Identify which cell holds the provided text, then report its (X, Y) central coordinate. 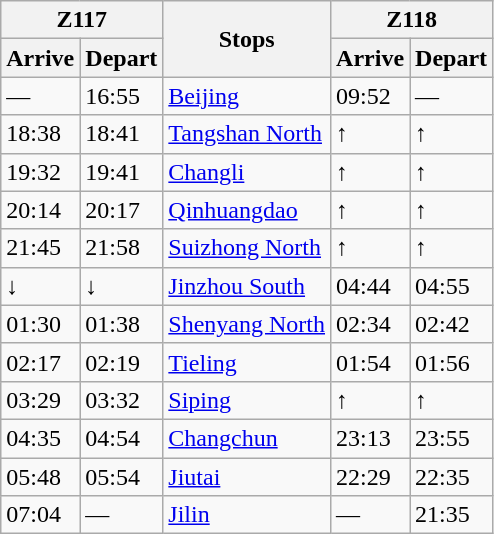
18:38 (40, 134)
21:35 (452, 515)
20:17 (122, 210)
02:42 (452, 324)
01:30 (40, 324)
09:52 (370, 96)
18:41 (122, 134)
21:58 (122, 248)
07:04 (40, 515)
04:35 (40, 438)
Jilin (247, 515)
Qinhuangdao (247, 210)
22:29 (370, 477)
02:34 (370, 324)
22:35 (452, 477)
Beijing (247, 96)
Tangshan North (247, 134)
19:41 (122, 172)
Z117 (82, 20)
Siping (247, 400)
02:19 (122, 362)
Jinzhou South (247, 286)
16:55 (122, 96)
21:45 (40, 248)
04:54 (122, 438)
Suizhong North (247, 248)
19:32 (40, 172)
Z118 (412, 20)
04:44 (370, 286)
03:29 (40, 400)
Tieling (247, 362)
05:48 (40, 477)
01:38 (122, 324)
02:17 (40, 362)
23:13 (370, 438)
01:54 (370, 362)
05:54 (122, 477)
Changli (247, 172)
03:32 (122, 400)
23:55 (452, 438)
20:14 (40, 210)
Shenyang North (247, 324)
Jiutai (247, 477)
Changchun (247, 438)
Stops (247, 39)
01:56 (452, 362)
04:55 (452, 286)
